Search for the cell housing the specified text and yield its (X, Y) center coordinate. 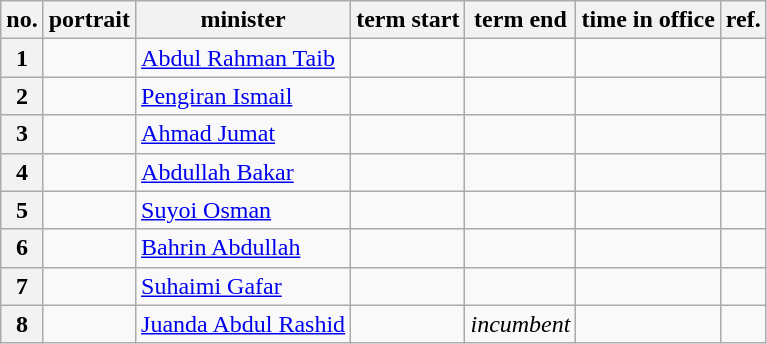
Ahmad Jumat (244, 134)
5 (22, 210)
minister (244, 20)
4 (22, 172)
Pengiran Ismail (244, 96)
term end (520, 20)
term start (408, 20)
ref. (743, 20)
Suyoi Osman (244, 210)
3 (22, 134)
Bahrin Abdullah (244, 248)
2 (22, 96)
Suhaimi Gafar (244, 286)
portrait (89, 20)
Abdullah Bakar (244, 172)
1 (22, 58)
incumbent (520, 324)
Abdul Rahman Taib (244, 58)
7 (22, 286)
Juanda Abdul Rashid (244, 324)
6 (22, 248)
time in office (648, 20)
no. (22, 20)
8 (22, 324)
